Search for the cell housing the specified text and yield its [X, Y] center coordinate. 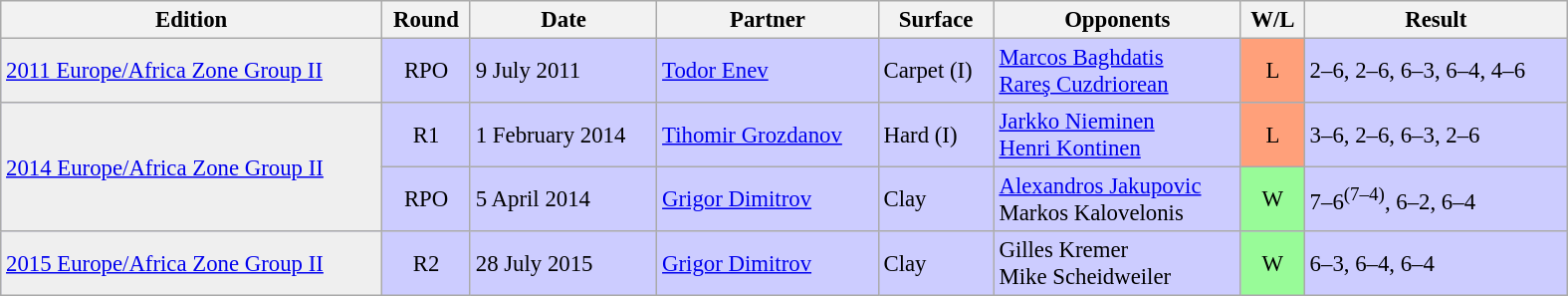
Todor Enev [768, 72]
9 July 2011 [563, 72]
Jarkko Nieminen Henri Kontinen [1117, 136]
Opponents [1117, 20]
R1 [426, 136]
7–6(7–4), 6–2, 6–4 [1436, 199]
Date [563, 20]
5 April 2014 [563, 199]
Edition [191, 20]
1 February 2014 [563, 136]
Surface [936, 20]
Gilles Kremer Mike Scheidweiler [1117, 263]
2014 Europe/Africa Zone Group II [191, 167]
6–3, 6–4, 6–4 [1436, 263]
Round [426, 20]
W/L [1272, 20]
2011 Europe/Africa Zone Group II [191, 72]
3–6, 2–6, 6–3, 2–6 [1436, 136]
Alexandros Jakupovic Markos Kalovelonis [1117, 199]
2–6, 2–6, 6–3, 6–4, 4–6 [1436, 72]
Partner [768, 20]
Carpet (I) [936, 72]
Marcos Baghdatis Rareş Cuzdriorean [1117, 72]
2015 Europe/Africa Zone Group II [191, 263]
Tihomir Grozdanov [768, 136]
Hard (I) [936, 136]
28 July 2015 [563, 263]
R2 [426, 263]
Result [1436, 20]
